Find where the given text appears and provide that cell's center as [x, y] coordinate. 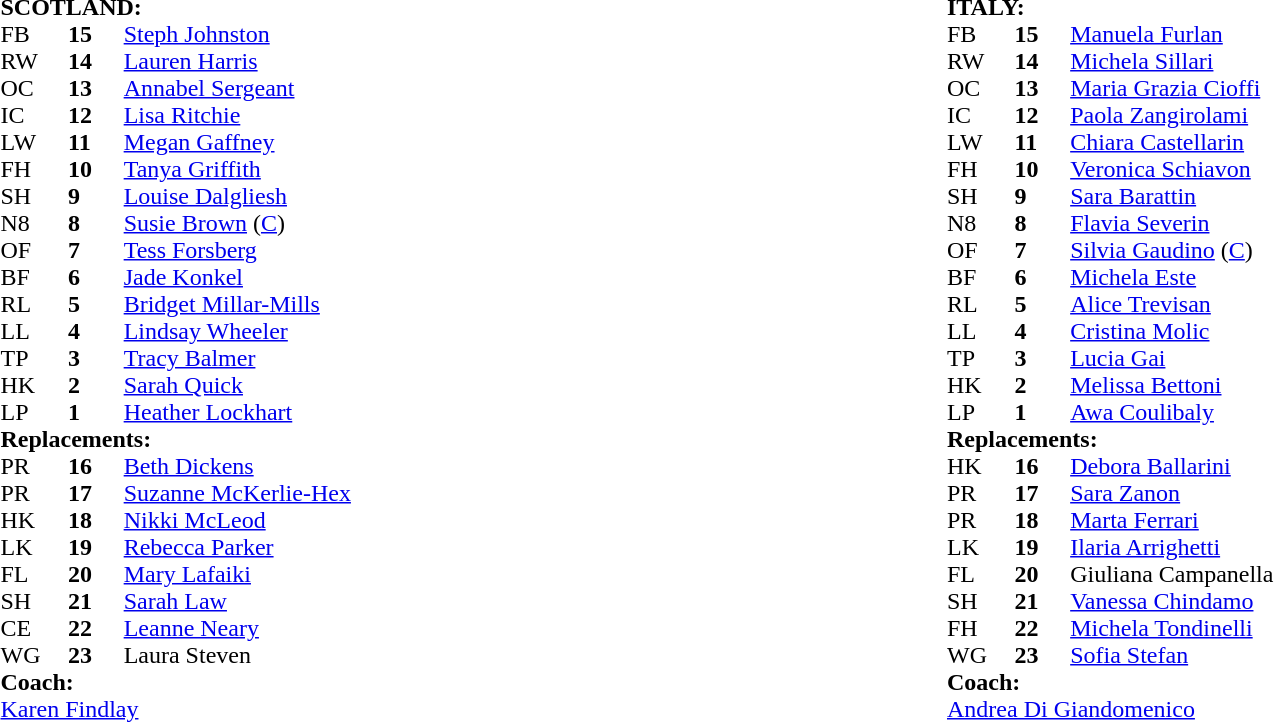
Suzanne McKerlie-Hex [328, 494]
Replacements: [470, 440]
Tracy Balmer [328, 358]
Lindsay Wheeler [328, 332]
Sarah Quick [328, 386]
Leanne Neary [328, 628]
Sarah Law [328, 602]
Beth Dickens [328, 466]
Laura Steven [328, 656]
Heather Lockhart [328, 412]
CE [34, 628]
Lisa Ritchie [328, 116]
Tanya Griffith [328, 170]
Rebecca Parker [328, 548]
Bridget Millar-Mills [328, 304]
Megan Gaffney [328, 142]
Jade Konkel [328, 278]
Coach: [470, 682]
Steph Johnston [328, 34]
Lauren Harris [328, 62]
Tess Forsberg [328, 250]
Louise Dalgliesh [328, 196]
Nikki McLeod [328, 520]
Annabel Sergeant [328, 88]
Mary Lafaiki [328, 574]
Susie Brown (C) [328, 224]
